Return the [X, Y] coordinate for the center point of the cell that contains the specified text.  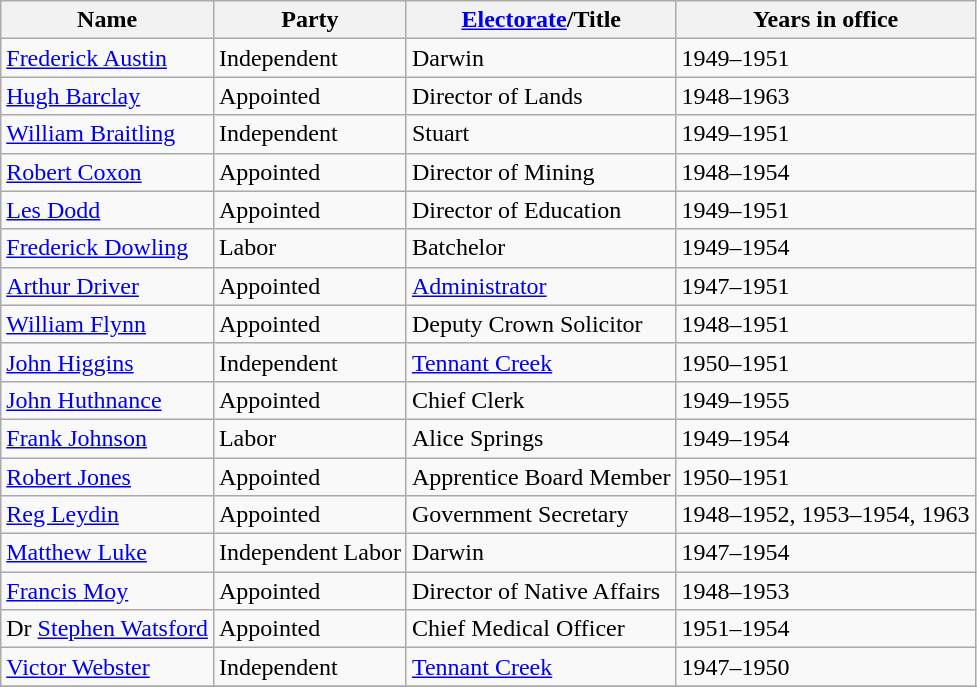
Name [108, 20]
Arthur Driver [108, 286]
Director of Education [541, 210]
Frank Johnson [108, 438]
Frederick Austin [108, 58]
1947–1951 [826, 286]
Government Secretary [541, 515]
1948–1963 [826, 96]
1949–1955 [826, 400]
1948–1953 [826, 591]
1951–1954 [826, 629]
Apprentice Board Member [541, 477]
Independent Labor [310, 553]
Matthew Luke [108, 553]
Victor Webster [108, 667]
Director of Native Affairs [541, 591]
Robert Coxon [108, 172]
1948–1954 [826, 172]
Chief Clerk [541, 400]
1948–1951 [826, 324]
Hugh Barclay [108, 96]
Director of Mining [541, 172]
Frederick Dowling [108, 248]
1948–1952, 1953–1954, 1963 [826, 515]
Alice Springs [541, 438]
Les Dodd [108, 210]
Robert Jones [108, 477]
Electorate/Title [541, 20]
William Braitling [108, 134]
John Huthnance [108, 400]
Chief Medical Officer [541, 629]
Dr Stephen Watsford [108, 629]
Francis Moy [108, 591]
Batchelor [541, 248]
William Flynn [108, 324]
Stuart [541, 134]
Deputy Crown Solicitor [541, 324]
Reg Leydin [108, 515]
Director of Lands [541, 96]
1947–1950 [826, 667]
1947–1954 [826, 553]
Years in office [826, 20]
Administrator [541, 286]
Party [310, 20]
John Higgins [108, 362]
